Output the [x, y] coordinate of the center of the cell containing the given text.  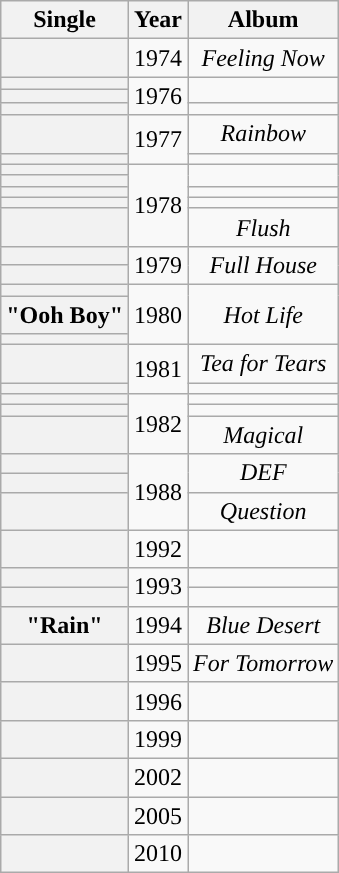
1994 [158, 625]
Blue Desert [264, 625]
1993 [158, 587]
Year [158, 20]
Album [264, 20]
1992 [158, 549]
DEF [264, 473]
Question [264, 511]
Full House [264, 265]
1978 [158, 205]
For Tomorrow [264, 663]
1974 [158, 58]
2010 [158, 854]
"Ooh Boy" [65, 315]
1981 [158, 370]
Rainbow [264, 134]
1999 [158, 739]
Feeling Now [264, 58]
1980 [158, 314]
1988 [158, 492]
Flush [264, 227]
Hot Life [264, 314]
"Rain" [65, 625]
2002 [158, 777]
1995 [158, 663]
1979 [158, 265]
1996 [158, 701]
2005 [158, 815]
1977 [158, 140]
1976 [158, 96]
1982 [158, 424]
Tea for Tears [264, 364]
Single [65, 20]
Magical [264, 435]
